From the cell containing the given text, extract its center point as (x, y) coordinate. 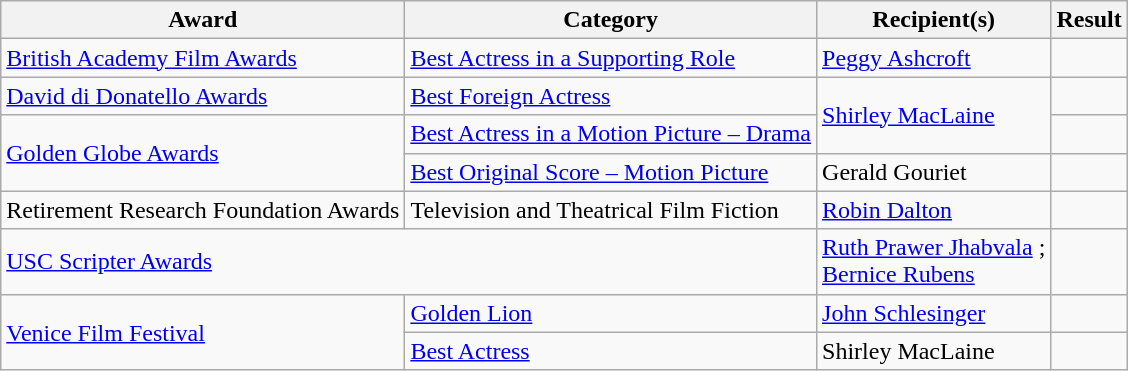
Golden Globe Awards (203, 153)
Result (1089, 20)
Gerald Gouriet (934, 172)
Best Foreign Actress (611, 96)
Ruth Prawer Jhabvala ; Bernice Rubens (934, 262)
Robin Dalton (934, 210)
Television and Theatrical Film Fiction (611, 210)
Award (203, 20)
Category (611, 20)
John Schlesinger (934, 313)
British Academy Film Awards (203, 58)
Best Actress in a Motion Picture – Drama (611, 134)
Retirement Research Foundation Awards (203, 210)
Recipient(s) (934, 20)
Peggy Ashcroft (934, 58)
Best Original Score – Motion Picture (611, 172)
Best Actress in a Supporting Role (611, 58)
Venice Film Festival (203, 332)
Golden Lion (611, 313)
USC Scripter Awards (409, 262)
David di Donatello Awards (203, 96)
Best Actress (611, 351)
